Return [X, Y] of the center of cell containing provided text 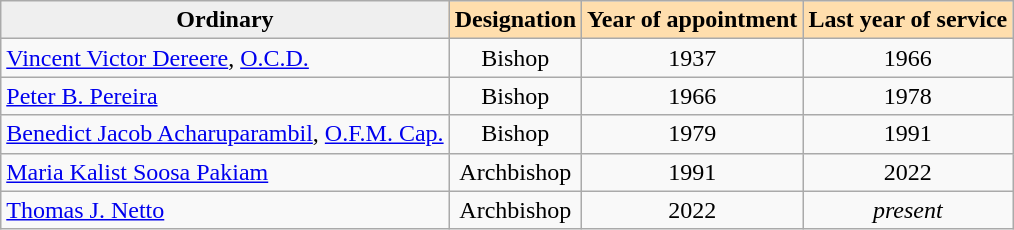
Last year of service [908, 20]
Designation [515, 20]
1937 [692, 58]
Maria Kalist Soosa Pakiam [225, 172]
Peter B. Pereira [225, 96]
Thomas J. Netto [225, 210]
Year of appointment [692, 20]
1978 [908, 96]
Ordinary [225, 20]
1979 [692, 134]
Benedict Jacob Acharuparambil, O.F.M. Cap. [225, 134]
Vincent Victor Dereere, O.C.D. [225, 58]
present [908, 210]
